Capture the cell that displays the provided text and extract its [X, Y] central coordinate. 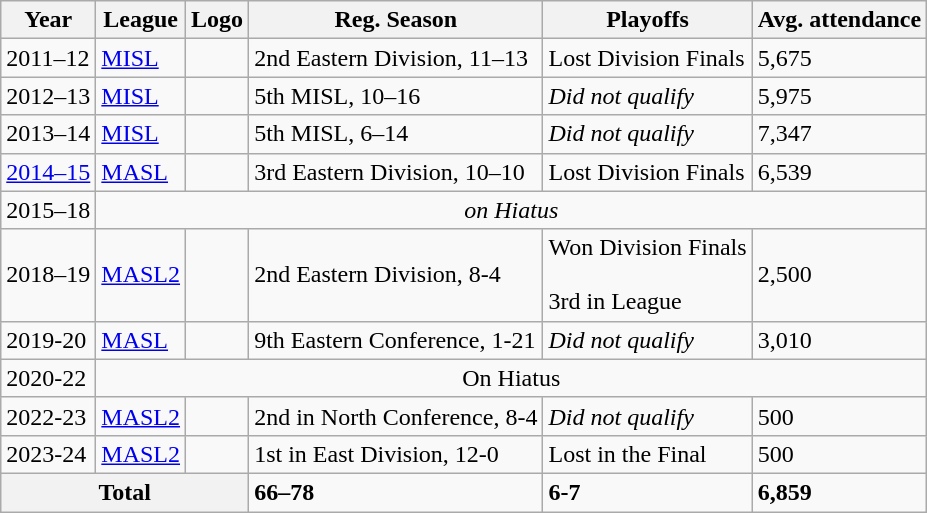
2011–12 [48, 58]
on Hiatus [512, 210]
2012–13 [48, 96]
7,347 [840, 134]
5,975 [840, 96]
2014–15 [48, 172]
1st in East Division, 12-0 [396, 454]
2018–19 [48, 275]
6,859 [840, 492]
3,010 [840, 340]
Playoffs [648, 20]
2nd Eastern Division, 8-4 [396, 275]
Year [48, 20]
5th MISL, 6–14 [396, 134]
Lost in the Final [648, 454]
Won Division Finals3rd in League [648, 275]
2nd in North Conference, 8-4 [396, 416]
2nd Eastern Division, 11–13 [396, 58]
6-7 [648, 492]
Logo [218, 20]
5th MISL, 10–16 [396, 96]
2013–14 [48, 134]
2019-20 [48, 340]
2023-24 [48, 454]
On Hiatus [512, 378]
3rd Eastern Division, 10–10 [396, 172]
League [141, 20]
2015–18 [48, 210]
Reg. Season [396, 20]
9th Eastern Conference, 1-21 [396, 340]
2022-23 [48, 416]
66–78 [396, 492]
5,675 [840, 58]
6,539 [840, 172]
Avg. attendance [840, 20]
2,500 [840, 275]
2020-22 [48, 378]
Total [125, 492]
